From the cell containing the given text, extract its center point as (X, Y) coordinate. 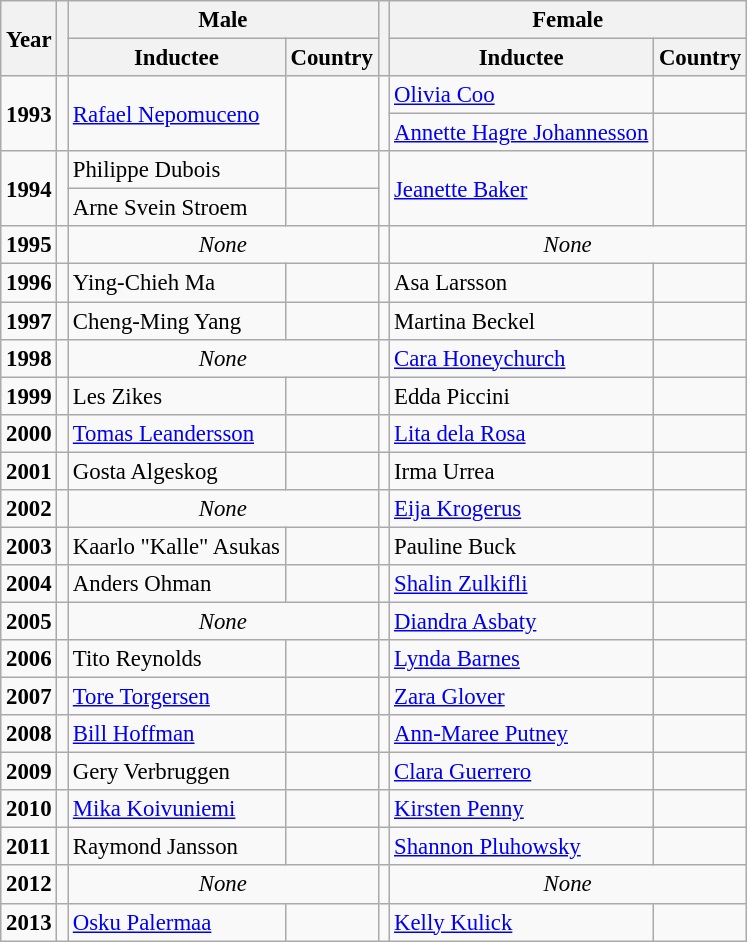
Anders Ohman (177, 584)
Tito Reynolds (177, 659)
Gery Verbruggen (177, 772)
1994 (29, 188)
1993 (29, 114)
Year (29, 38)
Eija Krogerus (522, 509)
Gosta Algeskog (177, 471)
Diandra Asbaty (522, 621)
2005 (29, 621)
Cheng-Ming Yang (177, 321)
Olivia Coo (522, 95)
Edda Piccini (522, 396)
Clara Guerrero (522, 772)
2004 (29, 584)
Kirsten Penny (522, 809)
Kelly Kulick (522, 922)
2006 (29, 659)
Les Zikes (177, 396)
2010 (29, 809)
1996 (29, 283)
Kaarlo "Kalle" Asukas (177, 546)
1998 (29, 358)
Cara Honeychurch (522, 358)
2007 (29, 697)
Male (224, 20)
Bill Hoffman (177, 734)
2002 (29, 509)
Pauline Buck (522, 546)
2011 (29, 847)
2001 (29, 471)
Ann-Maree Putney (522, 734)
Arne Svein Stroem (177, 208)
Tore Torgersen (177, 697)
2012 (29, 885)
Mika Koivuniemi (177, 809)
Lita dela Rosa (522, 433)
Jeanette Baker (522, 188)
Shannon Pluhowsky (522, 847)
Asa Larsson (522, 283)
Zara Glover (522, 697)
2003 (29, 546)
Shalin Zulkifli (522, 584)
2000 (29, 433)
Tomas Leandersson (177, 433)
2008 (29, 734)
Lynda Barnes (522, 659)
Raymond Jansson (177, 847)
1997 (29, 321)
2009 (29, 772)
Osku Palermaa (177, 922)
Rafael Nepomuceno (177, 114)
Martina Beckel (522, 321)
Ying-Chieh Ma (177, 283)
Annette Hagre Johannesson (522, 133)
1999 (29, 396)
Philippe Dubois (177, 170)
2013 (29, 922)
1995 (29, 245)
Irma Urrea (522, 471)
Female (568, 20)
